Capture the cell that displays the provided text and extract its [x, y] central coordinate. 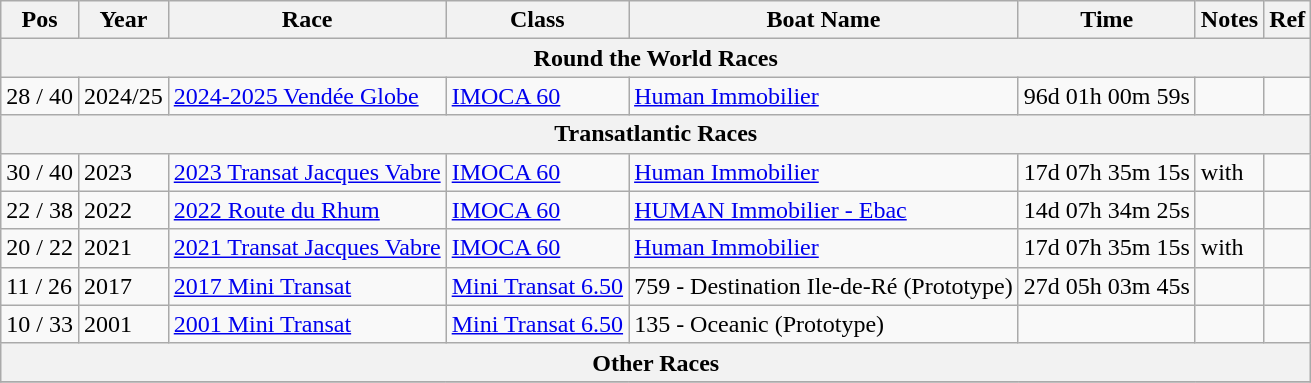
135 - Oceanic (Prototype) [824, 324]
Other Races [656, 362]
14d 07h 34m 25s [1106, 210]
2017 Mini Transat [307, 286]
22 / 38 [40, 210]
27d 05h 03m 45s [1106, 286]
2023 Transat Jacques Vabre [307, 172]
2001 [123, 324]
11 / 26 [40, 286]
2023 [123, 172]
20 / 22 [40, 248]
2022 [123, 210]
Pos [40, 20]
2021 Transat Jacques Vabre [307, 248]
2024-2025 Vendée Globe [307, 96]
2022 Route du Rhum [307, 210]
Ref [1288, 20]
2021 [123, 248]
Year [123, 20]
2017 [123, 286]
Class [537, 20]
10 / 33 [40, 324]
759 - Destination Ile-de-Ré (Prototype) [824, 286]
28 / 40 [40, 96]
Time [1106, 20]
Race [307, 20]
Transatlantic Races [656, 134]
2001 Mini Transat [307, 324]
Round the World Races [656, 58]
Notes [1229, 20]
96d 01h 00m 59s [1106, 96]
Boat Name [824, 20]
30 / 40 [40, 172]
2024/25 [123, 96]
HUMAN Immobilier - Ebac [824, 210]
